Identify which cell holds the provided text, then report its (x, y) central coordinate. 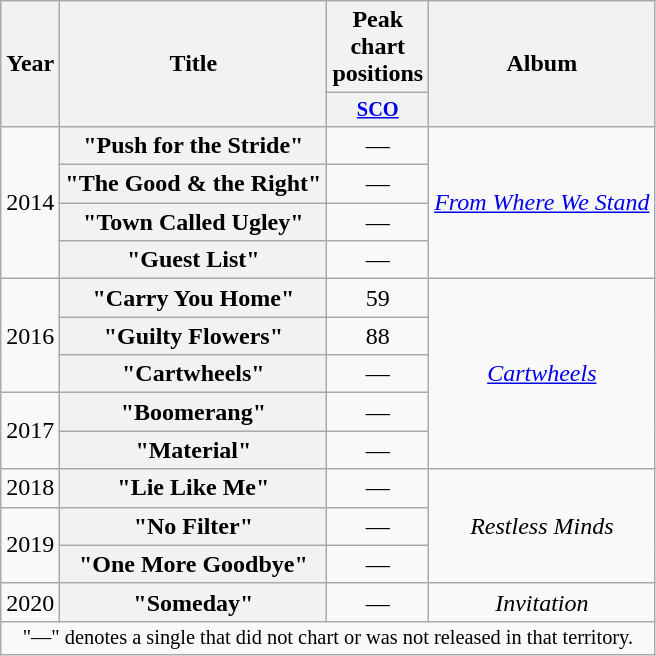
SCO (378, 110)
"One More Goodbye" (194, 564)
2014 (30, 202)
88 (378, 336)
2016 (30, 336)
2018 (30, 488)
"Guilty Flowers" (194, 336)
"Carry You Home" (194, 298)
Album (542, 64)
"No Filter" (194, 526)
2019 (30, 545)
"—" denotes a single that did not chart or was not released in that territory. (328, 638)
"Push for the Stride" (194, 145)
Cartwheels (542, 374)
"Town Called Ugley" (194, 222)
"Boomerang" (194, 412)
Peak chart positions (378, 47)
"Guest List" (194, 260)
"Someday" (194, 602)
59 (378, 298)
"The Good & the Right" (194, 184)
"Cartwheels" (194, 374)
Year (30, 64)
From Where We Stand (542, 202)
Restless Minds (542, 526)
2020 (30, 602)
"Material" (194, 450)
Invitation (542, 602)
"Lie Like Me" (194, 488)
Title (194, 64)
2017 (30, 431)
